Pinpoint the cell where the given text exists, returning its [X, Y] midpoint coordinate. 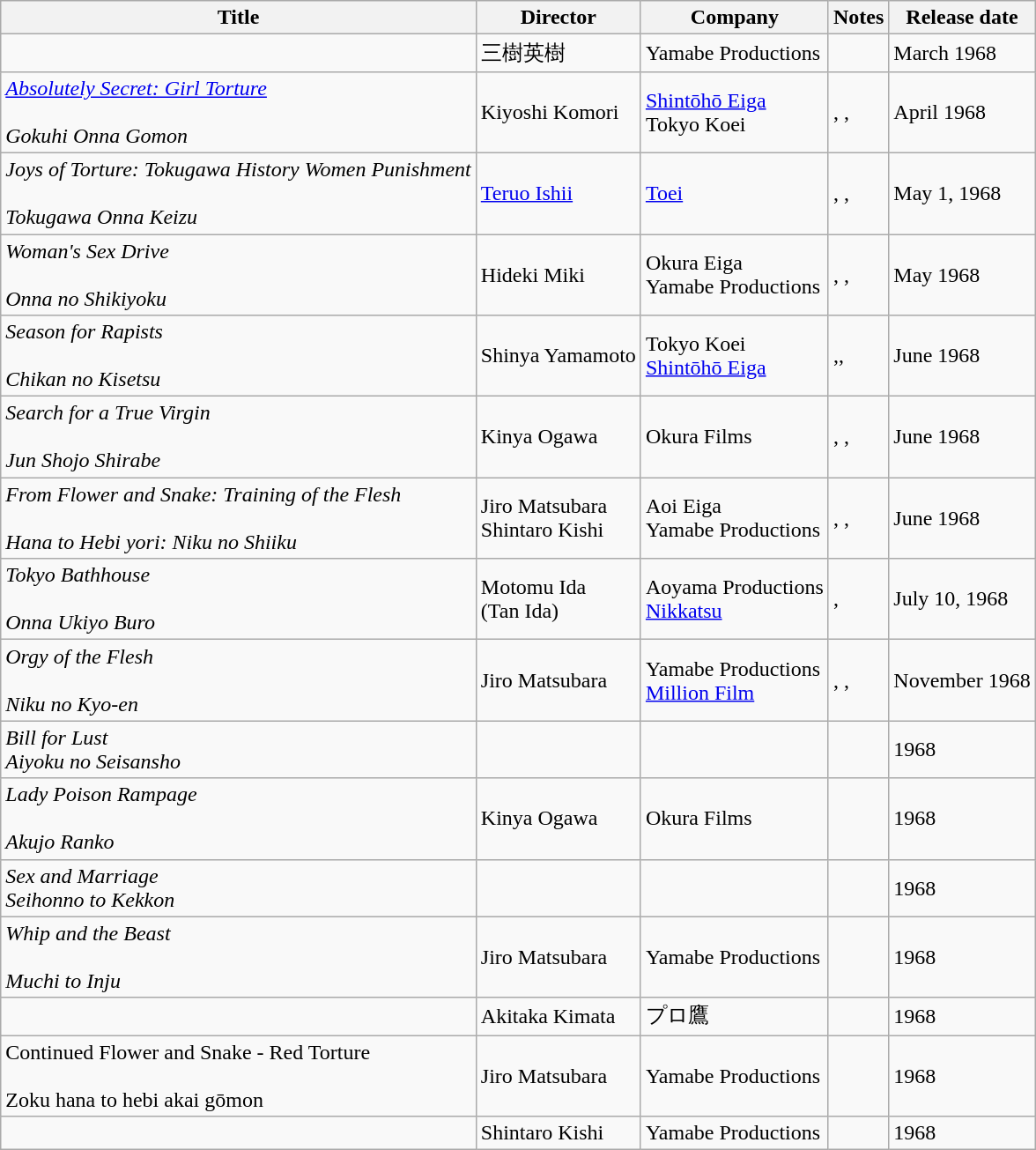
Search for a True VirginJun Shojo Shirabe [239, 437]
プロ鷹 [735, 1017]
Shintaro Kishi [559, 1133]
Akitaka Kimata [559, 1017]
Company [735, 18]
Title [239, 18]
May 1968 [962, 275]
From Flower and Snake: Training of the Flesh Hana to Hebi yori: Niku no Shiiku [239, 518]
April 1968 [962, 112]
Release date [962, 18]
Teruo Ishii [559, 193]
Kiyoshi Komori [559, 112]
Tokyo KoeiShintōhō Eiga [735, 356]
Jiro MatsubaraShintaro Kishi [559, 518]
Toei [735, 193]
Woman's Sex DriveOnna no Shikiyoku [239, 275]
,, [858, 356]
Joys of Torture: Tokugawa History Women PunishmentTokugawa Onna Keizu [239, 193]
Aoyama ProductionsNikkatsu [735, 599]
Motomu Ida(Tan Ida) [559, 599]
July 10, 1968 [962, 599]
Aoi EigaYamabe Productions [735, 518]
, [858, 599]
Sex and MarriageSeihonno to Kekkon [239, 888]
Orgy of the FleshNiku no Kyo-en [239, 680]
Notes [858, 18]
Hideki Miki [559, 275]
Shinya Yamamoto [559, 356]
Lady Poison RampageAkujo Ranko [239, 819]
三樹英樹 [559, 53]
Continued Flower and Snake - Red TortureZoku hana to hebi akai gōmon [239, 1076]
March 1968 [962, 53]
Tokyo BathhouseOnna Ukiyo Buro [239, 599]
Yamabe ProductionsMillion Film [735, 680]
Season for RapistsChikan no Kisetsu [239, 356]
Whip and the BeastMuchi to Inju [239, 957]
Bill for LustAiyoku no Seisansho [239, 749]
Okura EigaYamabe Productions [735, 275]
Absolutely Secret: Girl TortureGokuhi Onna Gomon [239, 112]
November 1968 [962, 680]
May 1, 1968 [962, 193]
Shintōhō EigaTokyo Koei [735, 112]
Director [559, 18]
